Find where the given text appears and provide that cell's center as (x, y) coordinate. 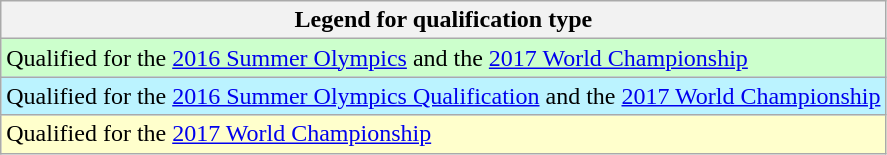
Legend for qualification type (444, 20)
Qualified for the 2016 Summer Olympics and the 2017 World Championship (444, 58)
Qualified for the 2016 Summer Olympics Qualification and the 2017 World Championship (444, 96)
Qualified for the 2017 World Championship (444, 134)
